Return [X, Y] of the center of cell containing provided text 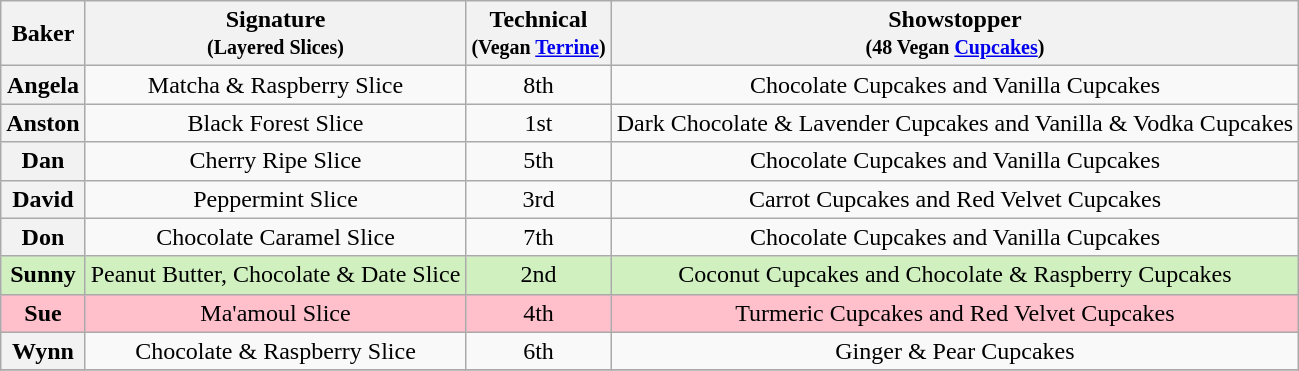
5th [538, 161]
Carrot Cupcakes and Red Velvet Cupcakes [955, 199]
Black Forest Slice [276, 123]
Angela [43, 85]
Technical(Vegan Terrine) [538, 34]
Dark Chocolate & Lavender Cupcakes and Vanilla & Vodka Cupcakes [955, 123]
Sue [43, 313]
Signature(Layered Slices) [276, 34]
7th [538, 237]
Dan [43, 161]
Chocolate & Raspberry Slice [276, 351]
Ginger & Pear Cupcakes [955, 351]
Peanut Butter, Chocolate & Date Slice [276, 275]
David [43, 199]
Showstopper(48 Vegan Cupcakes) [955, 34]
Turmeric Cupcakes and Red Velvet Cupcakes [955, 313]
4th [538, 313]
3rd [538, 199]
2nd [538, 275]
Ma'amoul Slice [276, 313]
Coconut Cupcakes and Chocolate & Raspberry Cupcakes [955, 275]
Matcha & Raspberry Slice [276, 85]
Anston [43, 123]
Sunny [43, 275]
Cherry Ripe Slice [276, 161]
Wynn [43, 351]
1st [538, 123]
Peppermint Slice [276, 199]
Don [43, 237]
Baker [43, 34]
6th [538, 351]
8th [538, 85]
Chocolate Caramel Slice [276, 237]
